Pinpoint the cell where the given text exists, returning its (X, Y) midpoint coordinate. 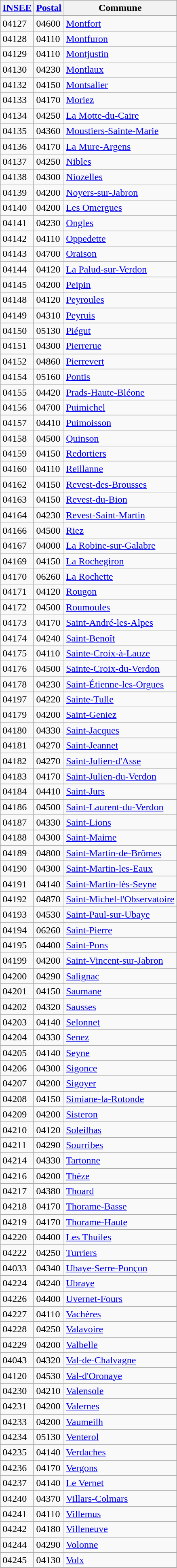
04190 (17, 868)
Saint-Laurent-du-Verdon (120, 807)
Saint-Jeannet (120, 746)
04192 (17, 899)
04154 (17, 377)
04138 (17, 177)
Sainte-Croix-à-Lauze (120, 653)
Revest-du-Bion (120, 500)
Saint-Pierre (120, 930)
04188 (17, 838)
04370 (49, 1499)
Sourribes (120, 1145)
Sainte-Croix-du-Verdon (120, 669)
04145 (17, 285)
Val-de-Chalvagne (120, 1360)
Peyroules (120, 300)
04229 (17, 1345)
04143 (17, 254)
Thèze (120, 1176)
Saint-Martin-de-Brômes (120, 853)
04128 (17, 39)
Nibles (120, 161)
Peyruis (120, 315)
04144 (17, 269)
04340 (49, 1268)
La Palud-sur-Verdon (120, 269)
04310 (49, 315)
Valernes (120, 1406)
Roumoules (120, 607)
04191 (17, 884)
Volx (120, 1560)
04162 (17, 484)
Piégut (120, 331)
04136 (17, 146)
04218 (17, 1207)
04133 (17, 100)
04151 (17, 346)
04166 (17, 530)
04158 (17, 438)
04201 (17, 992)
Saint-Pons (120, 945)
Pierrevert (120, 361)
04187 (17, 822)
04163 (17, 500)
04228 (17, 1329)
04233 (17, 1421)
Revest-des-Brousses (120, 484)
04194 (17, 930)
Postal (49, 8)
Peipin (120, 285)
04800 (49, 853)
04222 (17, 1253)
Moustiers-Sainte-Marie (120, 131)
Soleilhas (120, 1130)
04171 (17, 592)
Selonnet (120, 1022)
04214 (17, 1160)
Valavoire (120, 1329)
04179 (17, 715)
Montlaux (120, 69)
04189 (17, 853)
Les Thuiles (120, 1237)
Saint-Vincent-sur-Jabron (120, 961)
04184 (17, 792)
04173 (17, 623)
04127 (17, 23)
Ubraye (120, 1283)
Puimichel (120, 407)
04178 (17, 684)
Riez (120, 530)
04224 (17, 1283)
Redortiers (120, 454)
Senez (120, 1038)
04227 (17, 1314)
Vachères (120, 1314)
Montsalier (120, 85)
La Rochette (120, 576)
Montjustin (120, 54)
04236 (17, 1468)
04183 (17, 776)
04181 (17, 746)
04205 (17, 1053)
04132 (17, 85)
Vaumeilh (120, 1421)
Saint-Benoît (120, 638)
04167 (17, 546)
04141 (17, 223)
Saumane (120, 992)
Pontis (120, 377)
04860 (49, 361)
04420 (49, 392)
04234 (17, 1437)
04226 (17, 1299)
04193 (17, 914)
04245 (17, 1560)
Saint-Martin-les-Eaux (120, 868)
La Robine-sur-Galabre (120, 546)
Sausses (120, 1007)
04157 (17, 423)
04202 (17, 1007)
Pierrerue (120, 346)
Saint-Jurs (120, 792)
04217 (17, 1191)
04174 (17, 638)
Uvernet-Fours (120, 1299)
05160 (49, 377)
04142 (17, 239)
Saint-Julien-d'Asse (120, 761)
Puimoisson (120, 423)
Villeneuve (120, 1529)
Saint-Étienne-les-Orgues (120, 684)
04033 (17, 1268)
04129 (17, 54)
Montfort (120, 23)
04197 (17, 700)
Salignac (120, 976)
Vergons (120, 1468)
Simiane-la-Rotonde (120, 1099)
04242 (17, 1529)
04244 (17, 1545)
04216 (17, 1176)
04360 (49, 131)
04043 (17, 1360)
04164 (17, 515)
Revest-Saint-Martin (120, 515)
04156 (17, 407)
04380 (49, 1191)
Saint-Michel-l'Observatoire (120, 899)
La Motte-du-Caire (120, 115)
Oraison (120, 254)
Saint-Julien-du-Verdon (120, 776)
04235 (17, 1453)
Verdaches (120, 1453)
Turriers (120, 1253)
04139 (17, 193)
04148 (17, 300)
INSEE (17, 8)
Saint-Lions (120, 822)
Thoard (120, 1191)
La Mure-Argens (120, 146)
Montfuron (120, 39)
04206 (17, 1068)
04152 (17, 361)
Villars-Colmars (120, 1499)
04155 (17, 392)
Niozelles (120, 177)
Saint-Paul-sur-Ubaye (120, 914)
04241 (17, 1514)
Sigonce (120, 1068)
04870 (49, 899)
Valensole (120, 1391)
Seyne (120, 1053)
04600 (49, 23)
04160 (17, 469)
Tartonne (120, 1160)
Saint-Martin-lès-Seyne (120, 884)
04208 (17, 1099)
Val-d'Oronaye (120, 1375)
Ubaye-Serre-Ponçon (120, 1268)
Prads-Haute-Bléone (120, 392)
04137 (17, 161)
04134 (17, 115)
04203 (17, 1022)
Moriez (120, 100)
Sisteron (120, 1114)
Volonne (120, 1545)
Saint-André-les-Alpes (120, 623)
04172 (17, 607)
Ongles (120, 223)
04186 (17, 807)
04135 (17, 131)
04169 (17, 561)
04237 (17, 1483)
Commune (120, 8)
Saint-Geniez (120, 715)
Reillanne (120, 469)
Saint-Maime (120, 838)
Saint-Jacques (120, 730)
04195 (17, 945)
04149 (17, 315)
Sigoyer (120, 1084)
04159 (17, 454)
04219 (17, 1222)
04175 (17, 653)
Le Vernet (120, 1483)
Oppedette (120, 239)
Villemus (120, 1514)
04209 (17, 1114)
04211 (17, 1145)
Sainte-Tulle (120, 700)
Noyers-sur-Jabron (120, 193)
04000 (49, 546)
04231 (17, 1406)
04199 (17, 961)
Venterol (120, 1437)
04176 (17, 669)
04182 (17, 761)
04204 (17, 1038)
La Rochegiron (120, 561)
Thorame-Haute (120, 1222)
Rougon (120, 592)
04207 (17, 1084)
Valbelle (120, 1345)
Thorame-Basse (120, 1207)
Les Omergues (120, 208)
Quinson (120, 438)
